Output the (X, Y) coordinate of the center of the cell containing the given text.  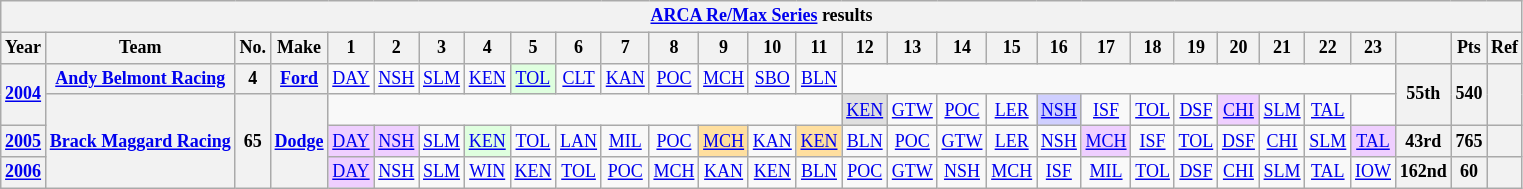
1 (351, 48)
22 (1328, 48)
18 (1152, 48)
21 (1282, 48)
Year (24, 48)
2004 (24, 94)
CLT (579, 78)
Dodge (299, 141)
Andy Belmont Racing (140, 78)
8 (674, 48)
43rd (1423, 140)
2 (396, 48)
Pts (1469, 48)
20 (1239, 48)
23 (1374, 48)
Brack Maggard Racing (140, 141)
No. (252, 48)
162nd (1423, 172)
65 (252, 141)
5 (533, 48)
7 (625, 48)
10 (772, 48)
Team (140, 48)
2006 (24, 172)
15 (1012, 48)
LAN (579, 140)
Make (299, 48)
17 (1106, 48)
Ford (299, 78)
14 (962, 48)
55th (1423, 94)
60 (1469, 172)
WIN (487, 172)
16 (1058, 48)
765 (1469, 140)
ARCA Re/Max Series results (762, 16)
12 (865, 48)
19 (1196, 48)
2005 (24, 140)
540 (1469, 94)
13 (912, 48)
Ref (1505, 48)
9 (724, 48)
6 (579, 48)
IOW (1374, 172)
11 (819, 48)
3 (442, 48)
SBO (772, 78)
